From the cell containing the given text, extract its center point as [X, Y] coordinate. 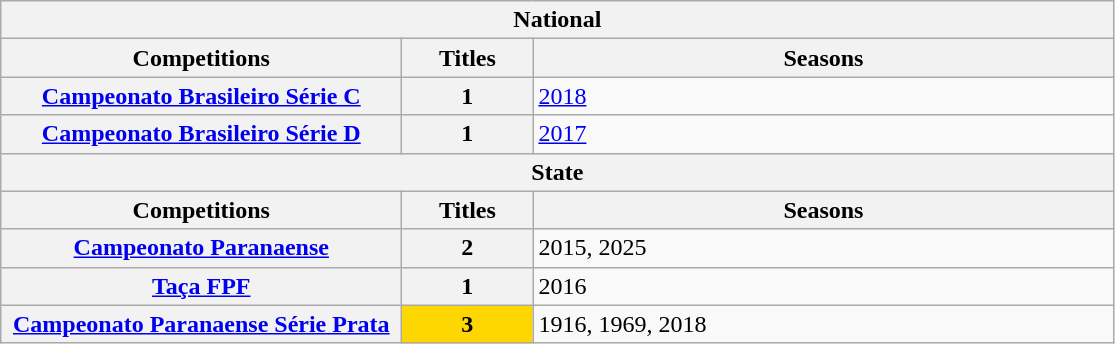
Campeonato Paranaense Série Prata [202, 324]
2016 [824, 286]
3 [468, 324]
State [558, 172]
Taça FPF [202, 286]
2015, 2025 [824, 248]
Campeonato Paranaense [202, 248]
2017 [824, 134]
1916, 1969, 2018 [824, 324]
2 [468, 248]
2018 [824, 96]
Campeonato Brasileiro Série D [202, 134]
National [558, 20]
Campeonato Brasileiro Série C [202, 96]
